Locate the cell with the specified text and output its [x, y] center coordinate. 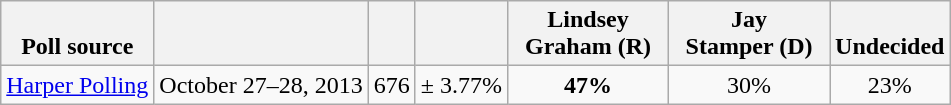
LindseyGraham (R) [588, 34]
± 3.77% [461, 85]
JayStamper (D) [750, 34]
Poll source [78, 34]
Undecided [890, 34]
23% [890, 85]
47% [588, 85]
676 [392, 85]
Harper Polling [78, 85]
30% [750, 85]
October 27–28, 2013 [261, 85]
